Capture the cell that displays the provided text and extract its (X, Y) central coordinate. 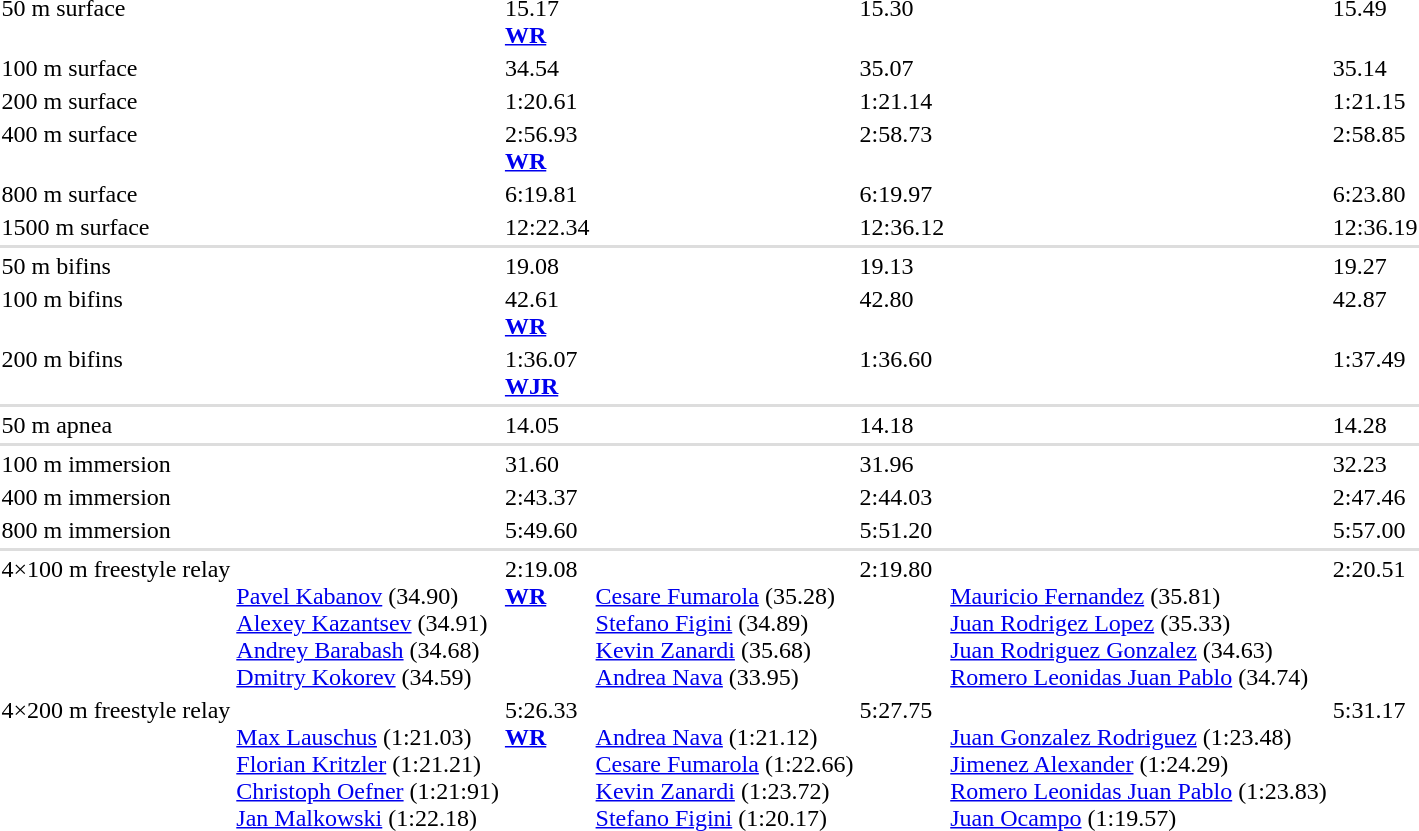
19.13 (902, 266)
200 m bifins (116, 372)
Cesare Fumarola (35.28)Stefano Figini (34.89)Kevin Zanardi (35.68)Andrea Nava (33.95) (724, 623)
35.14 (1375, 68)
6:23.80 (1375, 194)
19.27 (1375, 266)
2:19.08 WR (547, 623)
31.96 (902, 464)
32.23 (1375, 464)
1:36.60 (902, 372)
2:58.73 (902, 148)
35.07 (902, 68)
5:57.00 (1375, 530)
Pavel Kabanov (34.90)Alexey Kazantsev (34.91)Andrey Barabash (34.68)Dmitry Kokorev (34.59) (368, 623)
1:20.61 (547, 101)
42.80 (902, 312)
4×100 m freestyle relay (116, 623)
100 m bifins (116, 312)
5:49.60 (547, 530)
14.05 (547, 425)
400 m surface (116, 148)
12:36.12 (902, 227)
2:56.93 WR (547, 148)
Mauricio Fernandez (35.81)Juan Rodrigez Lopez (35.33)Juan Rodriguez Gonzalez (34.63)Romero Leonidas Juan Pablo (34.74) (1139, 623)
200 m surface (116, 101)
1:21.15 (1375, 101)
2:43.37 (547, 497)
1:36.07 WJR (547, 372)
2:44.03 (902, 497)
12:36.19 (1375, 227)
1500 m surface (116, 227)
2:20.51 (1375, 623)
14.28 (1375, 425)
100 m immersion (116, 464)
31.60 (547, 464)
50 m bifins (116, 266)
19.08 (547, 266)
6:19.97 (902, 194)
12:22.34 (547, 227)
42.87 (1375, 312)
6:19.81 (547, 194)
2:58.85 (1375, 148)
42.61 WR (547, 312)
800 m immersion (116, 530)
100 m surface (116, 68)
800 m surface (116, 194)
2:19.80 (902, 623)
5:51.20 (902, 530)
34.54 (547, 68)
1:21.14 (902, 101)
50 m apnea (116, 425)
14.18 (902, 425)
400 m immersion (116, 497)
2:47.46 (1375, 497)
1:37.49 (1375, 372)
